Identify which cell holds the provided text, then report its [X, Y] central coordinate. 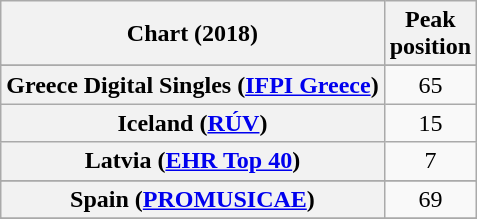
69 [430, 199]
7 [430, 161]
Spain (PROMUSICAE) [192, 199]
Iceland (RÚV) [192, 123]
65 [430, 85]
Latvia (EHR Top 40) [192, 161]
15 [430, 123]
Greece Digital Singles (IFPI Greece) [192, 85]
Peak position [430, 34]
Chart (2018) [192, 34]
